Extract the [x, y] coordinate from the center of the cell holding the provided text.  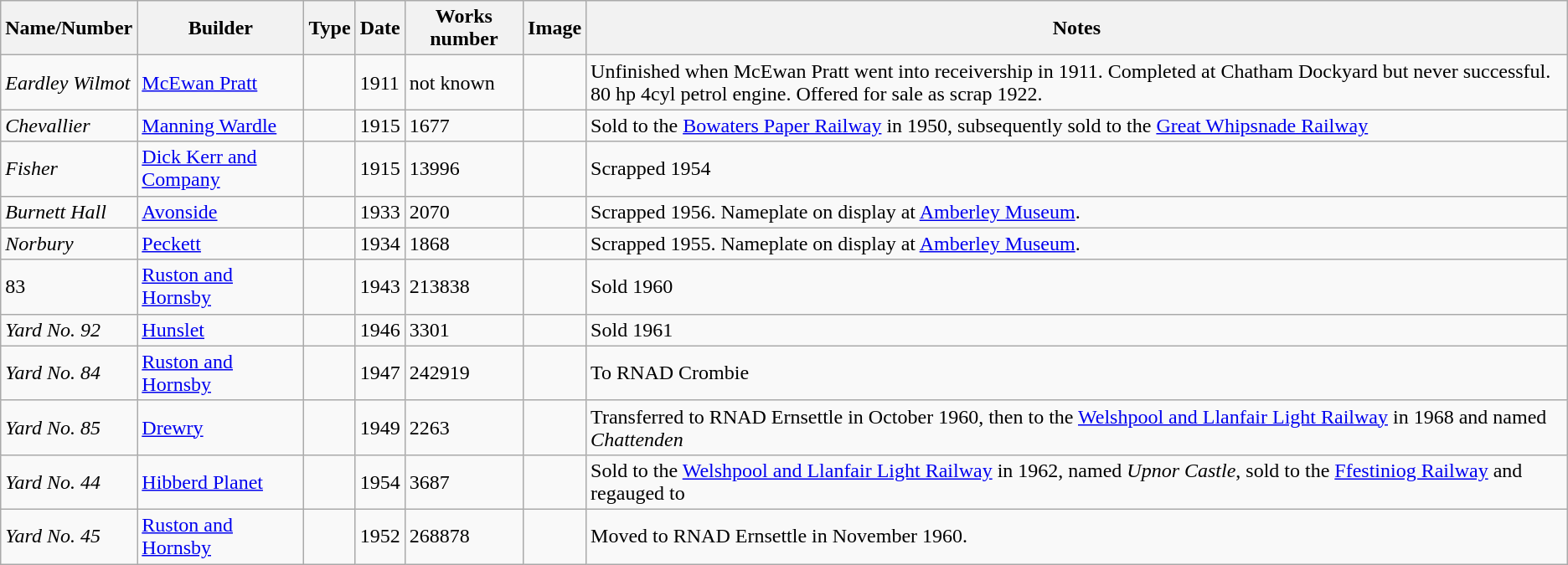
Yard No. 45 [69, 536]
Hunslet [221, 330]
1868 [464, 244]
1677 [464, 126]
Avonside [221, 212]
Sold to the Welshpool and Llanfair Light Railway in 1962, named Upnor Castle, sold to the Ffestiniog Railway and regauged to [1077, 482]
1947 [380, 373]
Image [554, 28]
Notes [1077, 28]
Manning Wardle [221, 126]
Fisher [69, 169]
Date [380, 28]
Norbury [69, 244]
268878 [464, 536]
Dick Kerr and Company [221, 169]
1952 [380, 536]
Scrapped 1955. Nameplate on display at Amberley Museum. [1077, 244]
1911 [380, 82]
Yard No. 84 [69, 373]
Works number [464, 28]
Type [330, 28]
213838 [464, 286]
2263 [464, 427]
Scrapped 1954 [1077, 169]
1954 [380, 482]
Scrapped 1956. Nameplate on display at Amberley Museum. [1077, 212]
not known [464, 82]
Sold 1961 [1077, 330]
3301 [464, 330]
1934 [380, 244]
2070 [464, 212]
Builder [221, 28]
Moved to RNAD Ernsettle in November 1960. [1077, 536]
Burnett Hall [69, 212]
Hibberd Planet [221, 482]
Yard No. 44 [69, 482]
1946 [380, 330]
3687 [464, 482]
83 [69, 286]
McEwan Pratt [221, 82]
13996 [464, 169]
242919 [464, 373]
To RNAD Crombie [1077, 373]
Yard No. 85 [69, 427]
Eardley Wilmot [69, 82]
Transferred to RNAD Ernsettle in October 1960, then to the Welshpool and Llanfair Light Railway in 1968 and named Chattenden [1077, 427]
Chevallier [69, 126]
Sold 1960 [1077, 286]
1949 [380, 427]
1933 [380, 212]
Peckett [221, 244]
Sold to the Bowaters Paper Railway in 1950, subsequently sold to the Great Whipsnade Railway [1077, 126]
1943 [380, 286]
Yard No. 92 [69, 330]
Drewry [221, 427]
Name/Number [69, 28]
